Pinpoint the cell where the given text exists, returning its (X, Y) midpoint coordinate. 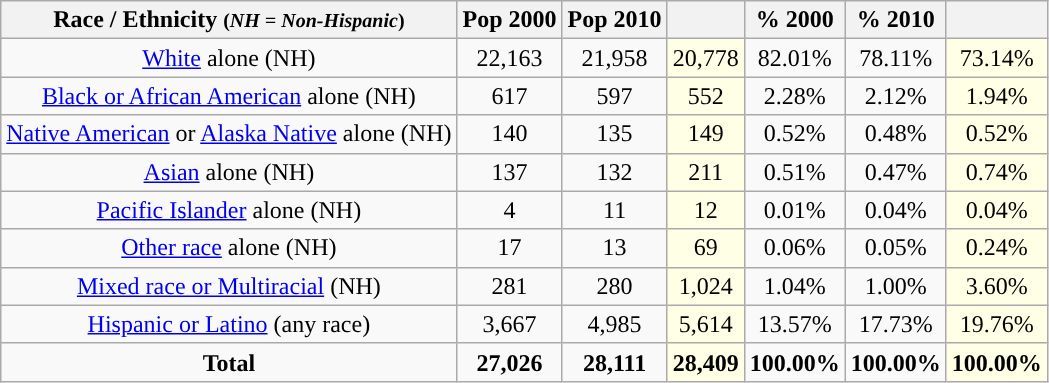
4 (510, 210)
0.74% (996, 172)
Asian alone (NH) (229, 172)
0.24% (996, 248)
21,958 (614, 58)
11 (614, 210)
% 2000 (794, 20)
597 (614, 96)
78.11% (896, 58)
28,409 (706, 362)
0.06% (794, 248)
3.60% (996, 286)
Pacific Islander alone (NH) (229, 210)
211 (706, 172)
5,614 (706, 324)
20,778 (706, 58)
69 (706, 248)
73.14% (996, 58)
0.51% (794, 172)
Race / Ethnicity (NH = Non-Hispanic) (229, 20)
3,667 (510, 324)
Native American or Alaska Native alone (NH) (229, 134)
Other race alone (NH) (229, 248)
0.48% (896, 134)
140 (510, 134)
137 (510, 172)
Total (229, 362)
17.73% (896, 324)
1.94% (996, 96)
1.04% (794, 286)
White alone (NH) (229, 58)
552 (706, 96)
19.76% (996, 324)
1.00% (896, 286)
1,024 (706, 286)
28,111 (614, 362)
135 (614, 134)
82.01% (794, 58)
% 2010 (896, 20)
0.01% (794, 210)
27,026 (510, 362)
Pop 2010 (614, 20)
13 (614, 248)
Hispanic or Latino (any race) (229, 324)
2.28% (794, 96)
2.12% (896, 96)
617 (510, 96)
Mixed race or Multiracial (NH) (229, 286)
132 (614, 172)
13.57% (794, 324)
0.47% (896, 172)
12 (706, 210)
280 (614, 286)
149 (706, 134)
Pop 2000 (510, 20)
17 (510, 248)
0.05% (896, 248)
Black or African American alone (NH) (229, 96)
281 (510, 286)
22,163 (510, 58)
4,985 (614, 324)
